Extract the [x, y] coordinate from the center of the cell holding the provided text.  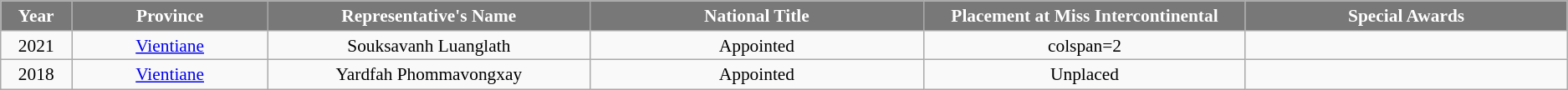
Province [171, 16]
Year [37, 16]
Representative's Name [428, 16]
Placement at Miss Intercontinental [1085, 16]
Special Awards [1407, 16]
Yardfah Phommavongxay [428, 75]
2018 [37, 75]
2021 [37, 46]
colspan=2 [1085, 46]
Souksavanh Luanglath [428, 46]
Unplaced [1085, 75]
National Title [757, 16]
